Return (X, Y) of the center of cell containing provided text 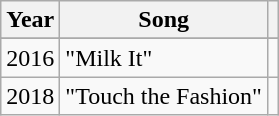
2016 (30, 58)
Song (164, 20)
2018 (30, 96)
Year (30, 20)
"Milk It" (164, 58)
"Touch the Fashion" (164, 96)
